Return the [X, Y] coordinate for the center point of the cell that contains the specified text.  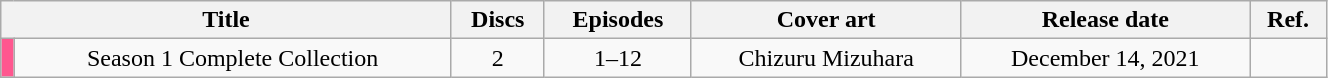
1–12 [618, 58]
2 [498, 58]
Cover art [826, 20]
Chizuru Mizuhara [826, 58]
Discs [498, 20]
Season 1 Complete Collection [232, 58]
Release date [1106, 20]
Episodes [618, 20]
December 14, 2021 [1106, 58]
Title [226, 20]
Ref. [1288, 20]
